Output the [X, Y] coordinate of the center of the cell containing the given text.  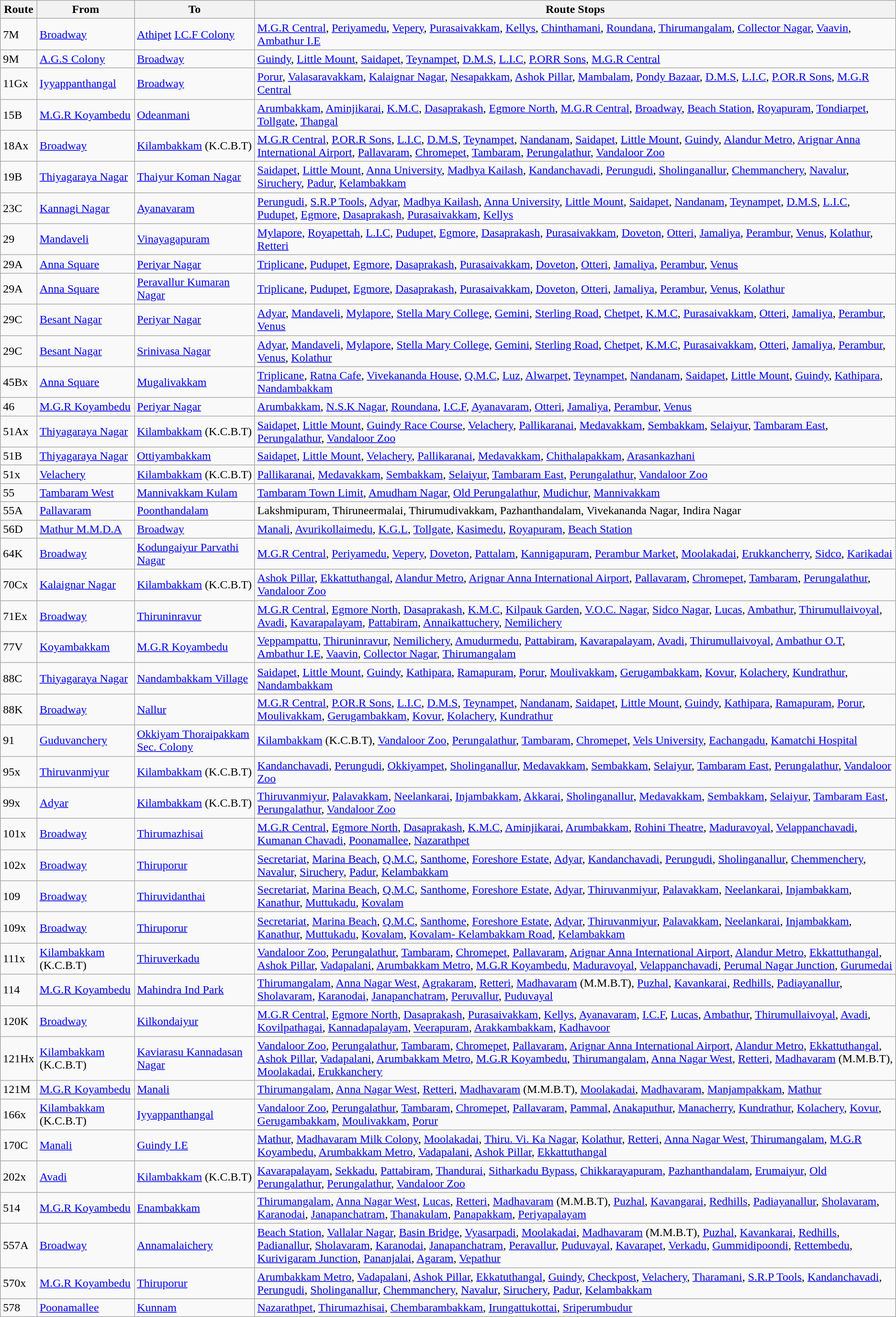
120K [19, 1021]
91 [19, 740]
Velachery [85, 474]
From [85, 10]
A.G.S Colony [85, 59]
56D [19, 529]
Poonamallee [85, 1308]
Nazarathpet, Thirumazhisai, Chembarambakkam, Irungattukottai, Sriperumbudur [575, 1308]
Mahindra Ind Park [194, 990]
Ashok Pillar, Ekkattuthangal, Alandur Metro, Arignar Anna International Airport, Pallavaram, Chromepet, Tambaram, Perungalathur, Vandaloor Zoo [575, 585]
Kunnam [194, 1308]
109x [19, 928]
Arumbakkam, N.S.K Nagar, Roundana, I.C.F, Ayanavaram, Otteri, Jamaliya, Perambur, Venus [575, 407]
Kilambakkam (K.C.B.T), Vandaloor Zoo, Perungalathur, Tambaram, Chromepet, Vels University, Eachangadu, Kamatchi Hospital [575, 740]
88C [19, 678]
7M [19, 34]
71Ex [19, 616]
Guindy, Little Mount, Saidapet, Teynampet, D.M.S, L.I.C, P.ORR Sons, M.G.R Central [575, 59]
102x [19, 866]
Avadi [85, 1177]
557A [19, 1245]
101x [19, 834]
Ottiyambakkam [194, 456]
Nandambakkam Village [194, 678]
Mandaveli [85, 239]
M.G.R Central, Periyamedu, Vepery, Doveton, Pattalam, Kannigapuram, Perambur Market, Moolakadai, Erukkancherry, Sidco, Karikadai [575, 553]
45Bx [19, 382]
Kodungaiyur Parvathi Nagar [194, 553]
578 [19, 1308]
170C [19, 1145]
Ayanavaram [194, 208]
Kalaignar Nagar [85, 585]
70Cx [19, 585]
Pallikaranai, Medavakkam, Sembakkam, Selaiyur, Tambaram East, Perungalathur, Vandaloor Zoo [575, 474]
M.G.R Central, Periyamedu, Vepery, Purasaivakkam, Kellys, Chinthamani, Roundana, Thirumangalam, Collector Nagar, Vaavin, Ambathur I.E [575, 34]
Route [19, 10]
Porur, Valasaravakkam, Kalaignar Nagar, Nesapakkam, Ashok Pillar, Mambalam, Pondy Bazaar, D.M.S, L.I.C, P.OR.R Sons, M.G.R Central [575, 83]
51x [19, 474]
Saidapet, Little Mount, Velachery, Pallikaranai, Medavakkam, Chithalapakkam, Arasankazhani [575, 456]
Mylapore, Royapettah, L.I.C, Pudupet, Egmore, Dasaprakash, Purasaivakkam, Doveton, Otteri, Jamaliya, Perambur, Venus, Kolathur, Retteri [575, 239]
29 [19, 239]
Okkiyam Thoraipakkam Sec. Colony [194, 740]
Thaiyur Koman Nagar [194, 177]
121Hx [19, 1058]
Triplicane, Ratna Cafe, Vivekananda House, Q.M.C, Luz, Alwarpet, Teynampet, Nandanam, Saidapet, Little Mount, Guindy, Kathipara, Nandambakkam [575, 382]
Thiruverkadu [194, 958]
To [194, 10]
77V [19, 647]
Pallavaram [85, 511]
Athipet I.C.F Colony [194, 34]
15B [19, 115]
Triplicane, Pudupet, Egmore, Dasaprakash, Purasaivakkam, Doveton, Otteri, Jamaliya, Perambur, Venus, Kolathur [575, 288]
55A [19, 511]
Annamalaichery [194, 1245]
111x [19, 958]
Thiruvanmiyur [85, 772]
Tambaram West [85, 493]
Kannagi Nagar [85, 208]
121M [19, 1090]
Nallur [194, 709]
Adyar [85, 803]
95x [19, 772]
109 [19, 896]
23C [19, 208]
Adyar, Mandaveli, Mylapore, Stella Mary College, Gemini, Sterling Road, Chetpet, K.M.C, Purasaivakkam, Otteri, Jamaliya, Perambur, Venus [575, 320]
Kandanchavadi, Perungudi, Okkiyampet, Sholinganallur, Medavakkam, Sembakkam, Selaiyur, Tambaram East, Perungalathur, Vandaloor Zoo [575, 772]
18Ax [19, 146]
99x [19, 803]
Guduvanchery [85, 740]
202x [19, 1177]
11Gx [19, 83]
51B [19, 456]
88K [19, 709]
19B [19, 177]
Guindy I.E [194, 1145]
Route Stops [575, 10]
570x [19, 1283]
64K [19, 553]
Srinivasa Nagar [194, 350]
Manali, Avurikollaimedu, K.G.L, Tollgate, Kasimedu, Royapuram, Beach Station [575, 529]
Mugalivakkam [194, 382]
Enambakkam [194, 1207]
Saidapet, Little Mount, Guindy Race Course, Velachery, Pallikaranai, Medavakkam, Sembakkam, Selaiyur, Tambaram East, Perungalathur, Vandaloor Zoo [575, 432]
Tambaram Town Limit, Amudham Nagar, Old Perungalathur, Mudichur, Mannivakkam [575, 493]
Triplicane, Pudupet, Egmore, Dasaprakash, Purasaivakkam, Doveton, Otteri, Jamaliya, Perambur, Venus [575, 264]
Lakshmipuram, Thiruneermalai, Thirumudivakkam, Pazhanthandalam, Vivekananda Nagar, Indira Nagar [575, 511]
Thiruvidanthai [194, 896]
Poonthandalam [194, 511]
114 [19, 990]
Peravallur Kumaran Nagar [194, 288]
Mannivakkam Kulam [194, 493]
166x [19, 1114]
Saidapet, Little Mount, Guindy, Kathipara, Ramapuram, Porur, Moulivakkam, Gerugambakkam, Kovur, Kolachery, Kundrathur, Nandambakkam [575, 678]
55 [19, 493]
Koyambakkam [85, 647]
Thiruninravur [194, 616]
Thirumazhisai [194, 834]
9M [19, 59]
Thirumangalam, Anna Nagar West, Retteri, Madhavaram (M.M.B.T), Moolakadai, Madhavaram, Manjampakkam, Mathur [575, 1090]
Mathur M.M.D.A [85, 529]
Kaviarasu Kannadasan Nagar [194, 1058]
Adyar, Mandaveli, Mylapore, Stella Mary College, Gemini, Sterling Road, Chetpet, K.M.C, Purasaivakkam, Otteri, Jamaliya, Perambur, Venus, Kolathur [575, 350]
Vinayagapuram [194, 239]
Kilkondaiyur [194, 1021]
Odeanmani [194, 115]
514 [19, 1207]
46 [19, 407]
Arumbakkam, Aminjikarai, K.M.C, Dasaprakash, Egmore North, M.G.R Central, Broadway, Beach Station, Royapuram, Tondiarpet, Tollgate, Thangal [575, 115]
51Ax [19, 432]
